Identify which cell holds the provided text, then report its [x, y] central coordinate. 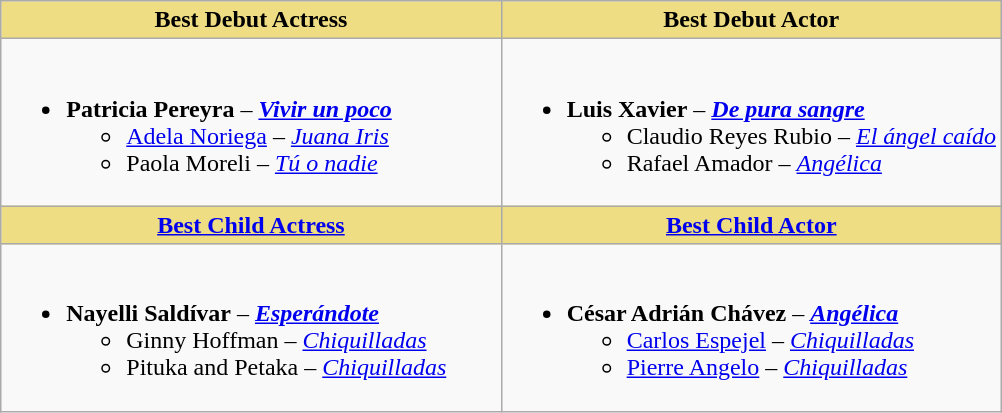
Best Child Actress [251, 225]
Best Debut Actress [251, 20]
César Adrián Chávez – AngélicaCarlos Espejel – ChiquilladasPierre Angelo – Chiquilladas [751, 328]
Patricia Pereyra – Vivir un pocoAdela Noriega – Juana IrisPaola Moreli – Tú o nadie [251, 122]
Luis Xavier – De pura sangreClaudio Reyes Rubio – El ángel caídoRafael Amador – Angélica [751, 122]
Best Debut Actor [751, 20]
Best Child Actor [751, 225]
Nayelli Saldívar – EsperándoteGinny Hoffman – ChiquilladasPituka and Petaka – Chiquilladas [251, 328]
